For the text-containing cell, return its midpoint in (x, y) coordinate format. 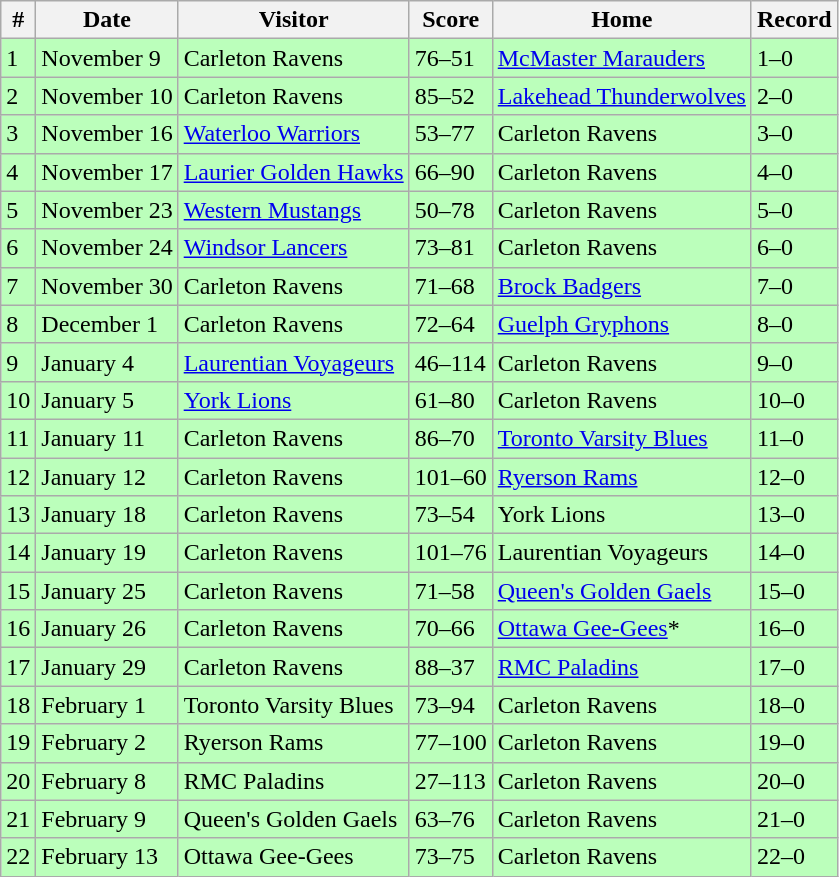
4 (18, 172)
2–0 (794, 96)
19–0 (794, 743)
21 (18, 819)
Visitor (294, 20)
19 (18, 743)
6 (18, 248)
4–0 (794, 172)
61–80 (450, 400)
46–114 (450, 362)
85–52 (450, 96)
February 2 (107, 743)
9–0 (794, 362)
Lakehead Thunderwolves (622, 96)
February 13 (107, 857)
88–37 (450, 667)
86–70 (450, 438)
77–100 (450, 743)
January 18 (107, 515)
22 (18, 857)
11 (18, 438)
70–66 (450, 629)
17 (18, 667)
27–113 (450, 781)
63–76 (450, 819)
Western Mustangs (294, 210)
18–0 (794, 705)
1–0 (794, 58)
Brock Badgers (622, 286)
December 1 (107, 324)
Laurier Golden Hawks (294, 172)
7 (18, 286)
76–51 (450, 58)
7–0 (794, 286)
November 17 (107, 172)
15–0 (794, 591)
November 16 (107, 134)
November 30 (107, 286)
50–78 (450, 210)
Guelph Gryphons (622, 324)
January 19 (107, 553)
November 9 (107, 58)
101–76 (450, 553)
1 (18, 58)
January 4 (107, 362)
January 12 (107, 477)
# (18, 20)
10 (18, 400)
72–64 (450, 324)
21–0 (794, 819)
Windsor Lancers (294, 248)
January 29 (107, 667)
January 25 (107, 591)
73–54 (450, 515)
November 24 (107, 248)
14 (18, 553)
January 11 (107, 438)
17–0 (794, 667)
8–0 (794, 324)
73–94 (450, 705)
73–81 (450, 248)
101–60 (450, 477)
February 8 (107, 781)
13 (18, 515)
22–0 (794, 857)
16–0 (794, 629)
February 9 (107, 819)
13–0 (794, 515)
10–0 (794, 400)
6–0 (794, 248)
January 5 (107, 400)
Score (450, 20)
71–58 (450, 591)
5–0 (794, 210)
Date (107, 20)
2 (18, 96)
11–0 (794, 438)
12–0 (794, 477)
20–0 (794, 781)
71–68 (450, 286)
Ottawa Gee-Gees (294, 857)
McMaster Marauders (622, 58)
5 (18, 210)
Waterloo Warriors (294, 134)
Home (622, 20)
February 1 (107, 705)
14–0 (794, 553)
Record (794, 20)
15 (18, 591)
Ottawa Gee-Gees* (622, 629)
8 (18, 324)
20 (18, 781)
73–75 (450, 857)
16 (18, 629)
12 (18, 477)
53–77 (450, 134)
3 (18, 134)
18 (18, 705)
January 26 (107, 629)
66–90 (450, 172)
3–0 (794, 134)
November 23 (107, 210)
9 (18, 362)
November 10 (107, 96)
